Pinpoint the cell where the given text exists, returning its [X, Y] midpoint coordinate. 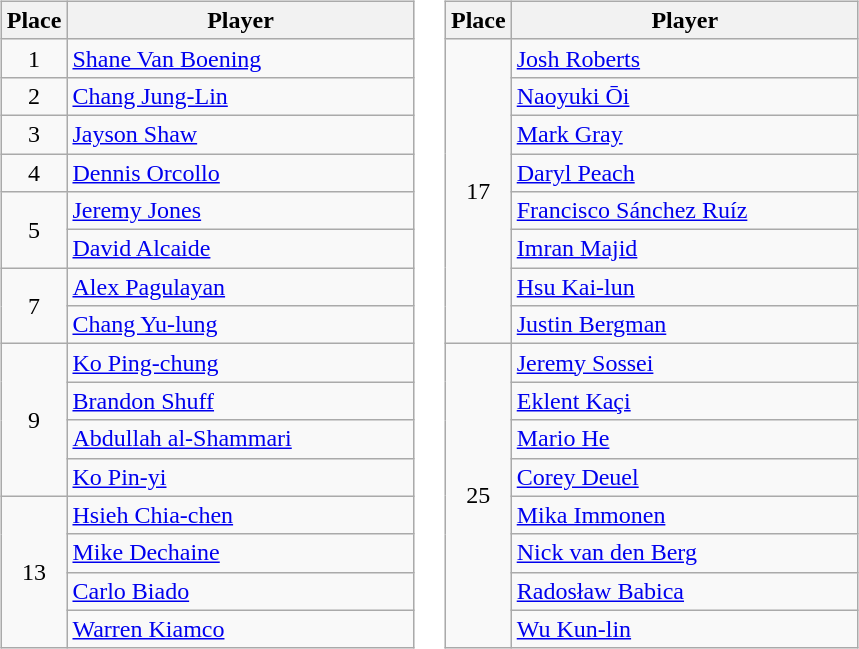
Imran Majid [684, 249]
Jayson Shaw [240, 134]
4 [34, 173]
Hsieh Chia-chen [240, 515]
2 [34, 96]
25 [479, 496]
Justin Bergman [684, 325]
Jeremy Sossei [684, 363]
3 [34, 134]
Shane Van Boening [240, 58]
Hsu Kai-lun [684, 287]
Abdullah al-Shammari [240, 439]
Mario He [684, 439]
Ko Ping-chung [240, 363]
Wu Kun-lin [684, 629]
David Alcaide [240, 249]
5 [34, 230]
Eklent Kaçi [684, 401]
Francisco Sánchez Ruíz [684, 211]
Josh Roberts [684, 58]
Radosław Babica [684, 591]
13 [34, 572]
Naoyuki Ōi [684, 96]
17 [479, 191]
Daryl Peach [684, 173]
Dennis Orcollo [240, 173]
Mike Dechaine [240, 553]
7 [34, 306]
Corey Deuel [684, 477]
Nick van den Berg [684, 553]
Warren Kiamco [240, 629]
Mika Immonen [684, 515]
Chang Jung-Lin [240, 96]
1 [34, 58]
Carlo Biado [240, 591]
Mark Gray [684, 134]
Chang Yu-lung [240, 325]
Jeremy Jones [240, 211]
Ko Pin-yi [240, 477]
Alex Pagulayan [240, 287]
Brandon Shuff [240, 401]
9 [34, 420]
